Detect which cell encompasses the target text, then output its (x, y) center coordinate. 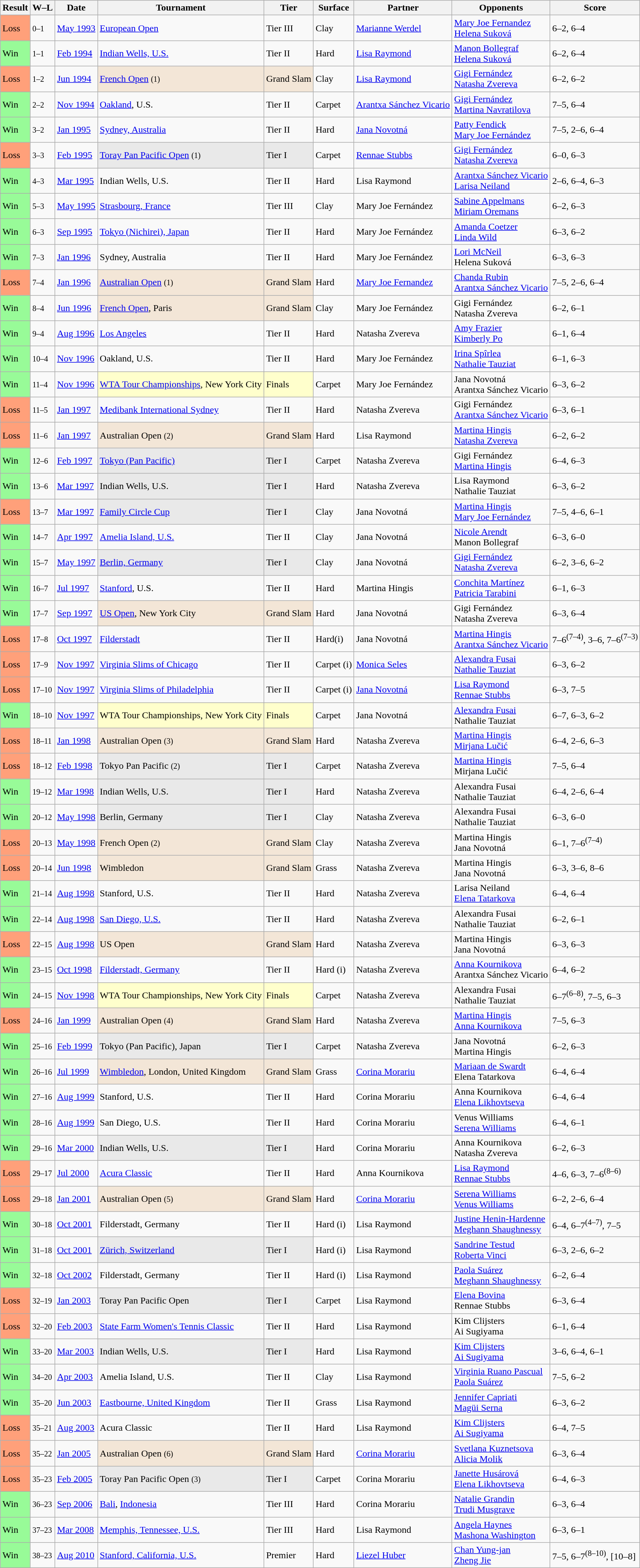
Jan 1998 (76, 741)
29–18 (42, 1199)
Angela Haynes Mashona Washington (501, 1530)
Sandrine Testud Roberta Vinci (501, 1250)
1–1 (42, 53)
35–22 (42, 1453)
Hard(i) (334, 638)
6–7(6–8), 7–5, 6–3 (595, 995)
Mary Joe Fernandez Helena Suková (501, 28)
34–20 (42, 1377)
Jennifer Capriati Magüi Serna (501, 1402)
Feb 2003 (76, 1326)
French Open (1) (181, 79)
8–4 (42, 307)
24–15 (42, 995)
Partner (403, 8)
Paola Suárez Meghann Shaughnessy (501, 1275)
May 1997 (76, 563)
Stanford, California, U.S. (181, 1555)
US Open, New York City (181, 613)
6–4, 2–6, 6–4 (595, 792)
11–4 (42, 384)
Mar 2000 (76, 1148)
Jan 2001 (76, 1199)
Oct 1998 (76, 969)
17–8 (42, 638)
Premier (288, 1555)
Martina Hingis Anna Kournikova (501, 1020)
Virginia Slims of Chicago (181, 664)
Conchita Martínez Patricia Tarabini (501, 588)
Gigi Fernández Martina Hingis (501, 461)
Opponents (501, 8)
W–L (42, 8)
12–6 (42, 461)
Nov 1998 (76, 995)
Jun 1998 (76, 868)
Oct 2002 (76, 1275)
11–5 (42, 410)
13–7 (42, 512)
Mar 1998 (76, 792)
6–4, 2–6, 6–3 (595, 741)
Filderstadt (181, 638)
Sep 1997 (76, 613)
Mar 1995 (76, 181)
Aug 2003 (76, 1428)
Amy Frazier Kimberly Po (501, 333)
20–12 (42, 817)
7–6(7–4), 3–6, 7–6(7–3) (595, 638)
7–3 (42, 257)
16–7 (42, 588)
Rennae Stubbs (403, 155)
18–11 (42, 741)
Sep 1995 (76, 232)
Eastbourne, United Kingdom (181, 1402)
Tokyo Pan Pacific (2) (181, 766)
Tokyo (Nichirei), Japan (181, 232)
Anna Kournikova Natasha Zvereva (501, 1148)
Australian Open (5) (181, 1199)
Jul 1997 (76, 588)
14–7 (42, 537)
Virginia Slims of Philadelphia (181, 689)
35–21 (42, 1428)
Nicole Arendt Manon Bollegraf (501, 537)
Gigi Fernández Martina Navratilova (501, 104)
6–3, 7–5 (595, 689)
Mar 2008 (76, 1530)
Australian Open (6) (181, 1453)
6–1, 7–6(7–4) (595, 843)
17–7 (42, 613)
17–9 (42, 664)
Sabine Appelmans Miriam Oremans (501, 206)
3–2 (42, 130)
7–5, 4–6, 6–1 (595, 512)
State Farm Women's Tennis Classic (181, 1326)
Justine Henin-Hardenne Meghann Shaughnessy (501, 1225)
7–5, 6–7(8–10), [10–8] (595, 1555)
Feb 1994 (76, 53)
29–17 (42, 1174)
Lori McNeil Helena Suková (501, 257)
Toray Pan Pacific Open (1) (181, 155)
Arantxa Sánchez Vicario Larisa Neiland (501, 181)
Patty Fendick Mary Joe Fernández (501, 130)
Toray Pan Pacific Open (3) (181, 1479)
Mariaan de Swardt Elena Tatarkova (501, 1071)
Elena Bovina Rennae Stubbs (501, 1300)
Wimbledon (181, 868)
Wimbledon, London, United Kingdom (181, 1071)
6–4, 6–1 (595, 1122)
36–23 (42, 1504)
Chanda Rubin Arantxa Sánchez Vicario (501, 282)
6–7, 6–3, 6–2 (595, 715)
Manon Bollegraf Helena Suková (501, 53)
French Open, Paris (181, 307)
35–20 (42, 1402)
Jan 1995 (76, 130)
26–16 (42, 1071)
Mar 2003 (76, 1351)
3–3 (42, 155)
Score (595, 8)
Tokyo (Pan Pacific), Japan (181, 1046)
Australian Open (4) (181, 1020)
10–4 (42, 359)
Martina Hingis (403, 588)
Virginia Ruano Pascual Paola Suárez (501, 1377)
6–3, 2–6, 6–2 (595, 1250)
Oct 1997 (76, 638)
19–12 (42, 792)
Jun 2003 (76, 1402)
Apr 2003 (76, 1377)
Martina Hingis Natasha Zvereva (501, 435)
22–14 (42, 919)
32–20 (42, 1326)
Jan 2003 (76, 1300)
4–6, 6–3, 7–6(8–6) (595, 1174)
11–6 (42, 435)
Feb 1998 (76, 766)
Memphis, Tennessee, U.S. (181, 1530)
Tournament (181, 8)
15–7 (42, 563)
24–16 (42, 1020)
32–19 (42, 1300)
Feb 2005 (76, 1479)
6–3, 3–6, 8–6 (595, 868)
Janette Husárová Elena Likhovtseva (501, 1479)
US Open (181, 944)
Family Circle Cup (181, 512)
Anna Kournikova Arantxa Sánchez Vicario (501, 969)
0–1 (42, 28)
6–2, 3–6, 6–2 (595, 563)
5–3 (42, 206)
Tier (288, 8)
Jana Novotná Martina Hingis (501, 1046)
37–23 (42, 1530)
25–16 (42, 1046)
Jana Novotná Arantxa Sánchez Vicario (501, 384)
Aug 2010 (76, 1555)
13–6 (42, 486)
European Open (181, 28)
22–15 (42, 944)
Australian Open (1) (181, 282)
Sep 2006 (76, 1504)
Chan Yung-jan Zheng Jie (501, 1555)
7–4 (42, 282)
1–2 (42, 79)
Liezel Huber (403, 1555)
Toray Pan Pacific Open (181, 1300)
29–16 (42, 1148)
Apr 1997 (76, 537)
35–23 (42, 1479)
28–16 (42, 1122)
May 1993 (76, 28)
Arantxa Sánchez Vicario (403, 104)
Larisa Neiland Elena Tatarkova (501, 894)
Svetlana Kuznetsova Alicia Molik (501, 1453)
30–18 (42, 1225)
May 1995 (76, 206)
Date (76, 8)
20–14 (42, 868)
17–10 (42, 689)
20–13 (42, 843)
Bali, Indonesia (181, 1504)
Australian Open (2) (181, 435)
Venus Williams Serena Williams (501, 1122)
2–2 (42, 104)
Australian Open (3) (181, 741)
Marianne Werdel (403, 28)
Lisa Raymond Nathalie Tauziat (501, 486)
Jul 2000 (76, 1174)
38–23 (42, 1555)
3–6, 6–4, 6–1 (595, 1351)
French Open (2) (181, 843)
Los Angeles (181, 333)
Mary Joe Fernandez (403, 282)
Martina Hingis Mary Joe Fernández (501, 512)
4–3 (42, 181)
Anna Kournikova (403, 1174)
Feb 1999 (76, 1046)
33–20 (42, 1351)
Jun 1994 (76, 79)
Monica Seles (403, 664)
Surface (334, 8)
Martina Hingis Arantxa Sánchez Vicario (501, 638)
6–4, 7–5 (595, 1428)
Jan 2005 (76, 1453)
6–0, 6–3 (595, 155)
Jun 1996 (76, 307)
Zürich, Switzerland (181, 1250)
18–12 (42, 766)
Feb 1995 (76, 155)
Gigi Fernández Arantxa Sánchez Vicario (501, 410)
7–5, 6–3 (595, 1020)
2–6, 6–4, 6–3 (595, 181)
6–2, 2–6, 6–4 (595, 1199)
Jul 1999 (76, 1071)
Amanda Coetzer Linda Wild (501, 232)
6–4, 6–7(4–7), 7–5 (595, 1225)
Natalie Grandin Trudi Musgrave (501, 1504)
Result (15, 8)
Irina Spîrlea Nathalie Tauziat (501, 359)
32–18 (42, 1275)
Jan 1999 (76, 1020)
6–3 (42, 232)
31–18 (42, 1250)
Feb 1997 (76, 461)
Medibank International Sydney (181, 410)
9–4 (42, 333)
18–10 (42, 715)
6–4, 6–2 (595, 969)
23–15 (42, 969)
Nov 1994 (76, 104)
7–5, 6–2 (595, 1377)
21–14 (42, 894)
Tokyo (Pan Pacific) (181, 461)
Aug 1996 (76, 333)
Anna Kournikova Elena Likhovtseva (501, 1097)
Strasbourg, France (181, 206)
Serena Williams Venus Williams (501, 1199)
27–16 (42, 1097)
